Find where the given text appears and provide that cell's center as (x, y) coordinate. 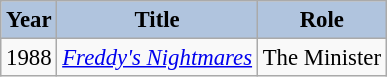
Role (322, 20)
The Minister (322, 58)
Year (29, 20)
Freddy's Nightmares (157, 58)
Title (157, 20)
1988 (29, 58)
